Return the (x, y) coordinate for the center point of the cell that contains the specified text.  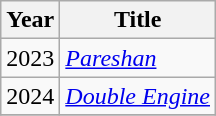
Year (30, 20)
2023 (30, 58)
2024 (30, 96)
Pareshan (138, 58)
Title (138, 20)
Double Engine (138, 96)
